Find where the given text appears and provide that cell's center as [X, Y] coordinate. 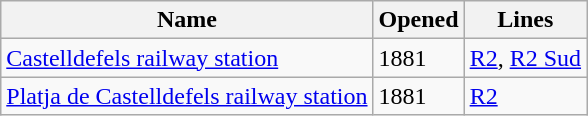
Lines [525, 20]
Name [187, 20]
R2 [525, 96]
R2, R2 Sud [525, 58]
Platja de Castelldefels railway station [187, 96]
Castelldefels railway station [187, 58]
Opened [418, 20]
